Scan for the cell matching the given text and deliver its [x, y] coordinate at center. 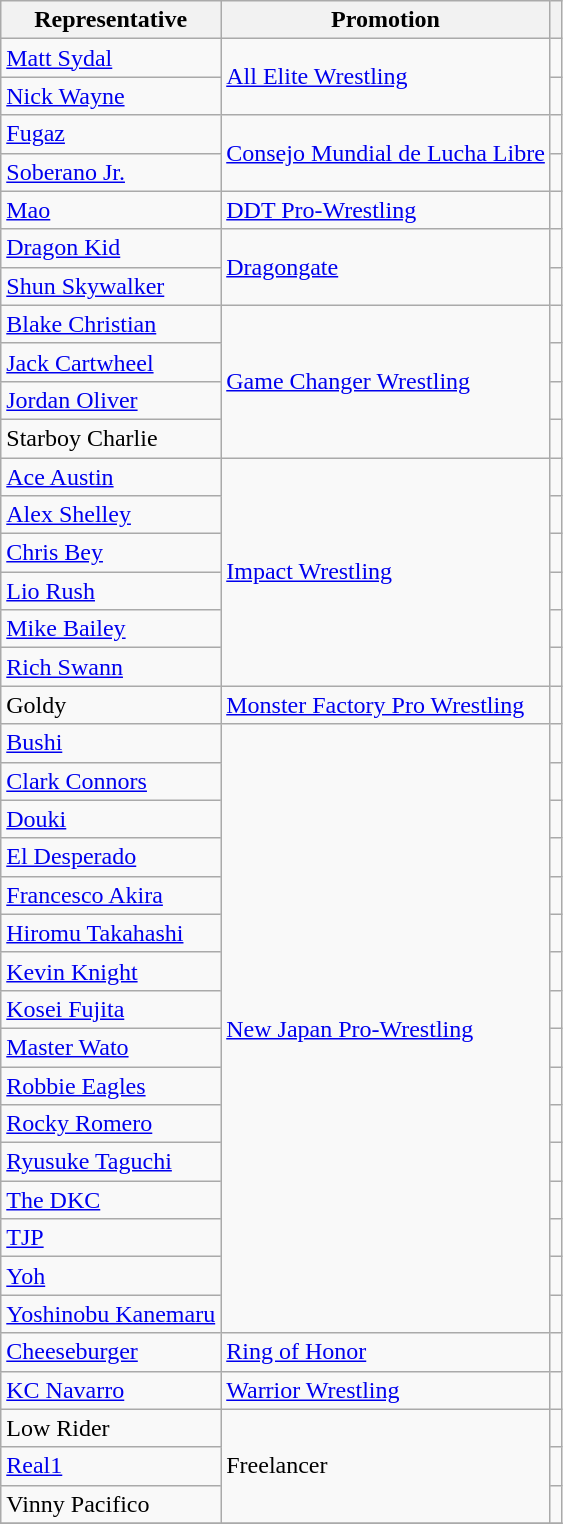
Chris Bey [111, 553]
Yoshinobu Kanemaru [111, 1314]
Shun Skywalker [111, 286]
Robbie Eagles [111, 1085]
Freelancer [386, 1466]
TJP [111, 1238]
Dragongate [386, 267]
Master Wato [111, 1047]
Low Rider [111, 1428]
Starboy Charlie [111, 438]
Mao [111, 210]
Yoh [111, 1276]
Douki [111, 819]
Alex Shelley [111, 515]
All Elite Wrestling [386, 77]
El Desperado [111, 857]
Real1 [111, 1466]
New Japan Pro-Wrestling [386, 1028]
Rich Swann [111, 667]
Ring of Honor [386, 1352]
Soberano Jr. [111, 172]
Game Changer Wrestling [386, 381]
Matt Sydal [111, 58]
Francesco Akira [111, 895]
Fugaz [111, 134]
Ryusuke Taguchi [111, 1162]
Jordan Oliver [111, 400]
Vinny Pacifico [111, 1504]
Impact Wrestling [386, 572]
Monster Factory Pro Wrestling [386, 705]
Promotion [386, 20]
Nick Wayne [111, 96]
Consejo Mundial de Lucha Libre [386, 153]
DDT Pro-Wrestling [386, 210]
Kosei Fujita [111, 1009]
Goldy [111, 705]
Jack Cartwheel [111, 362]
Bushi [111, 743]
Warrior Wrestling [386, 1390]
Rocky Romero [111, 1124]
Blake Christian [111, 324]
Hiromu Takahashi [111, 933]
Lio Rush [111, 591]
Clark Connors [111, 781]
Ace Austin [111, 477]
The DKC [111, 1200]
Dragon Kid [111, 248]
Kevin Knight [111, 971]
Mike Bailey [111, 629]
KC Navarro [111, 1390]
Representative [111, 20]
Cheeseburger [111, 1352]
